Extract the [X, Y] coordinate from the center of the cell holding the provided text.  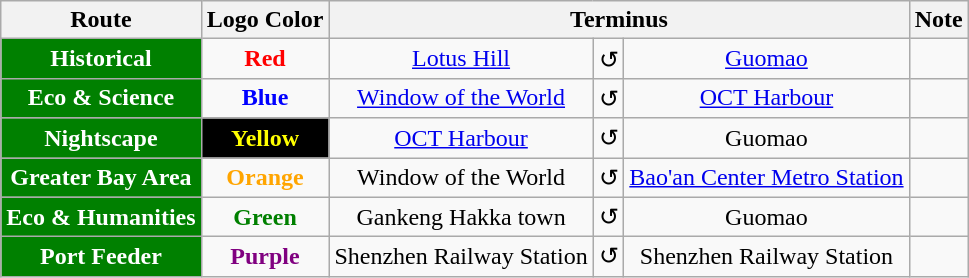
Orange [265, 178]
Eco & Humanities [101, 217]
Terminus [619, 20]
Greater Bay Area [101, 178]
Historical [101, 59]
Purple [265, 257]
Port Feeder [101, 257]
Bao'an Center Metro Station [766, 178]
Yellow [265, 138]
Eco & Science [101, 98]
Lotus Hill [461, 59]
Green [265, 217]
Logo Color [265, 20]
Nightscape [101, 138]
Note [938, 20]
Gankeng Hakka town [461, 217]
Route [101, 20]
Red [265, 59]
Blue [265, 98]
